Provide the (X, Y) coordinate of the cell's center where the given text is located.  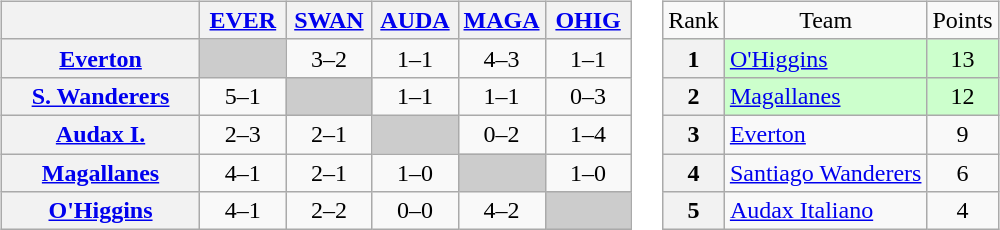
13 (962, 58)
SWAN (329, 20)
Points (962, 20)
0–2 (502, 134)
3–2 (329, 58)
3 (694, 134)
MAGA (502, 20)
Audax I. (100, 134)
1–4 (588, 134)
2–3 (243, 134)
0–3 (588, 96)
Rank (694, 20)
9 (962, 134)
4–3 (502, 58)
Santiago Wanderers (826, 173)
0–0 (415, 211)
S. Wanderers (100, 96)
12 (962, 96)
5–1 (243, 96)
Team (826, 20)
1 (694, 58)
2–2 (329, 211)
OHIG (588, 20)
4–2 (502, 211)
2 (694, 96)
EVER (243, 20)
5 (694, 211)
Audax Italiano (826, 211)
AUDA (415, 20)
6 (962, 173)
